Locate the cell with the specified text and output its [X, Y] center coordinate. 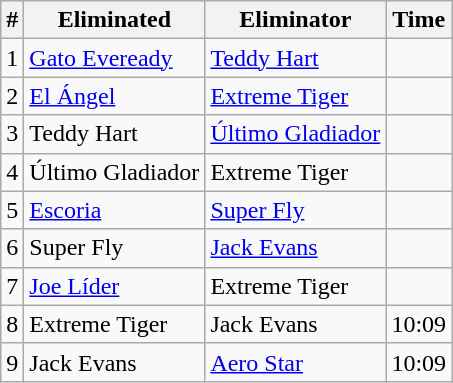
2 [12, 96]
6 [12, 248]
4 [12, 172]
Aero Star [296, 362]
# [12, 20]
9 [12, 362]
5 [12, 210]
El Ángel [114, 96]
Eliminated [114, 20]
Escoria [114, 210]
Time [419, 20]
8 [12, 324]
3 [12, 134]
Gato Eveready [114, 58]
1 [12, 58]
7 [12, 286]
Joe Líder [114, 286]
Eliminator [296, 20]
